Identify which cell holds the provided text, then report its (x, y) central coordinate. 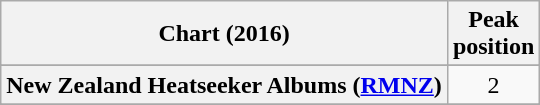
New Zealand Heatseeker Albums (RMNZ) (224, 85)
Peakposition (493, 34)
Chart (2016) (224, 34)
2 (493, 85)
